Find where the given text appears and provide that cell's center as [X, Y] coordinate. 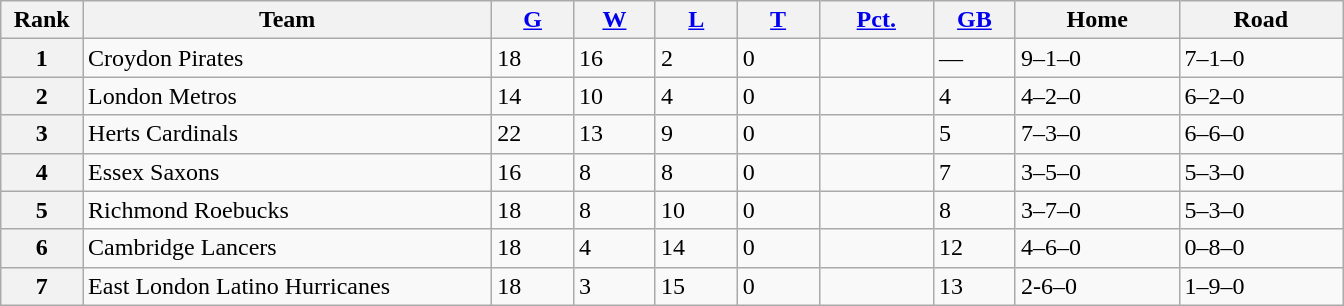
6–2–0 [1261, 96]
1 [42, 58]
0–8–0 [1261, 248]
12 [975, 248]
T [778, 20]
4–6–0 [1097, 248]
Cambridge Lancers [288, 248]
East London Latino Hurricanes [288, 286]
3–7–0 [1097, 210]
— [975, 58]
Pct. [876, 20]
22 [533, 134]
Essex Saxons [288, 172]
4–2–0 [1097, 96]
W [615, 20]
6 [42, 248]
7–3–0 [1097, 134]
Herts Cardinals [288, 134]
1–9–0 [1261, 286]
15 [696, 286]
7–1–0 [1261, 58]
G [533, 20]
Home [1097, 20]
3–5–0 [1097, 172]
9 [696, 134]
Rank [42, 20]
Croydon Pirates [288, 58]
6–6–0 [1261, 134]
Richmond Roebucks [288, 210]
L [696, 20]
2-6–0 [1097, 286]
9–1–0 [1097, 58]
Team [288, 20]
GB [975, 20]
Road [1261, 20]
London Metros [288, 96]
